Pinpoint the cell where the given text exists, returning its [x, y] midpoint coordinate. 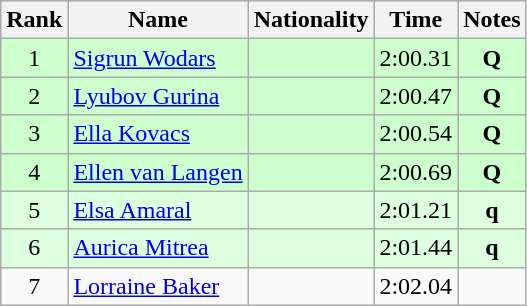
7 [34, 286]
Name [158, 20]
2:00.31 [416, 58]
Time [416, 20]
2:01.44 [416, 248]
2:00.47 [416, 96]
2:01.21 [416, 210]
5 [34, 210]
2:02.04 [416, 286]
Aurica Mitrea [158, 248]
Lorraine Baker [158, 286]
3 [34, 134]
Sigrun Wodars [158, 58]
Ellen van Langen [158, 172]
Ella Kovacs [158, 134]
Rank [34, 20]
2:00.69 [416, 172]
2 [34, 96]
4 [34, 172]
6 [34, 248]
Notes [492, 20]
Elsa Amaral [158, 210]
Lyubov Gurina [158, 96]
1 [34, 58]
Nationality [311, 20]
2:00.54 [416, 134]
